Return the [x, y] coordinate for the center point of the cell that contains the specified text.  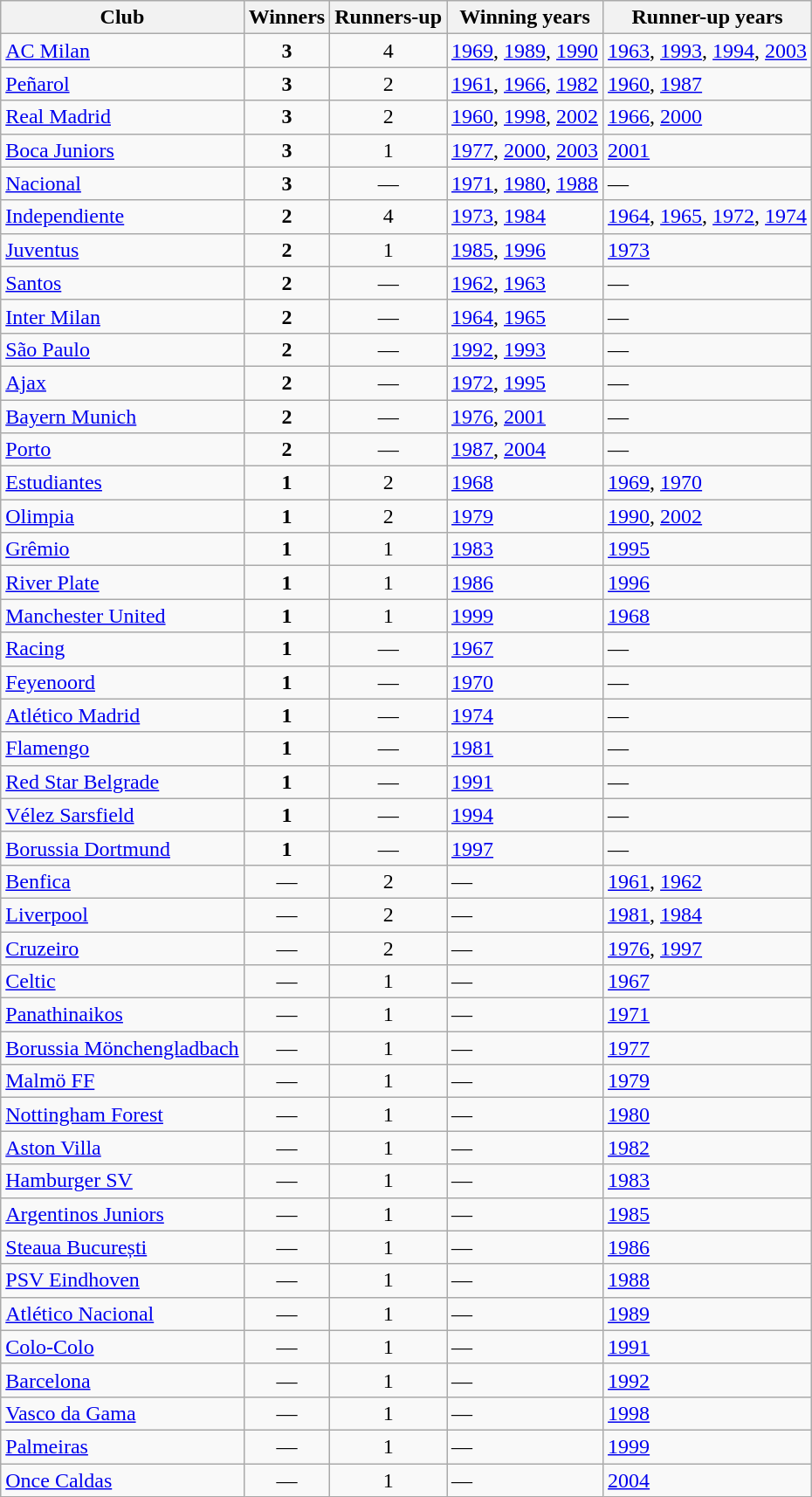
Hamburger SV [122, 1181]
Malmö FF [122, 1081]
São Paulo [122, 349]
1998 [707, 1413]
1976, 1997 [707, 948]
Palmeiras [122, 1446]
1961, 1966, 1982 [526, 84]
1995 [707, 549]
Manchester United [122, 616]
Estudiantes [122, 483]
1981, 1984 [707, 914]
Porto [122, 450]
Ajax [122, 383]
1974 [526, 715]
1960, 1987 [707, 84]
Racing [122, 649]
Atlético Madrid [122, 715]
Real Madrid [122, 117]
Winners [286, 17]
1964, 1965 [526, 316]
1981 [526, 748]
Colo-Colo [122, 1347]
1972, 1995 [526, 383]
1971, 1980, 1988 [526, 183]
1960, 1998, 2002 [526, 117]
1970 [526, 682]
Vélez Sarsfield [122, 815]
Inter Milan [122, 316]
Grêmio [122, 549]
AC Milan [122, 51]
Atlético Nacional [122, 1314]
1973 [707, 250]
1997 [526, 848]
Borussia Dortmund [122, 848]
1971 [707, 1015]
Bayern Munich [122, 417]
Winning years [526, 17]
Runner-up years [707, 17]
Runners-up [389, 17]
Independiente [122, 217]
1961, 1962 [707, 881]
1976, 2001 [526, 417]
1982 [707, 1148]
Nacional [122, 183]
Barcelona [122, 1380]
1994 [526, 815]
Flamengo [122, 748]
Vasco da Gama [122, 1413]
2004 [707, 1480]
1962, 1963 [526, 283]
Boca Juniors [122, 150]
Benfica [122, 881]
PSV Eindhoven [122, 1280]
1992, 1993 [526, 349]
Nottingham Forest [122, 1114]
Peñarol [122, 84]
Juventus [122, 250]
1988 [707, 1280]
1990, 2002 [707, 516]
1969, 1989, 1990 [526, 51]
Panathinaikos [122, 1015]
Feyenoord [122, 682]
1964, 1965, 1972, 1974 [707, 217]
1992 [707, 1380]
1980 [707, 1114]
Borussia Mönchengladbach [122, 1048]
1985, 1996 [526, 250]
1973, 1984 [526, 217]
Once Caldas [122, 1480]
River Plate [122, 583]
1987, 2004 [526, 450]
Steaua București [122, 1247]
1969, 1970 [707, 483]
1977 [707, 1048]
1977, 2000, 2003 [526, 150]
1985 [707, 1214]
Red Star Belgrade [122, 782]
1996 [707, 583]
Santos [122, 283]
1989 [707, 1314]
Cruzeiro [122, 948]
1966, 2000 [707, 117]
Celtic [122, 982]
Club [122, 17]
1963, 1993, 1994, 2003 [707, 51]
2001 [707, 150]
Aston Villa [122, 1148]
Olimpia [122, 516]
Argentinos Juniors [122, 1214]
Liverpool [122, 914]
